Pinpoint the cell where the given text exists, returning its [x, y] midpoint coordinate. 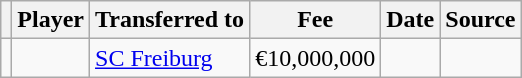
Source [480, 20]
Player [51, 20]
SC Freiburg [170, 58]
€10,000,000 [316, 58]
Fee [316, 20]
Date [410, 20]
Transferred to [170, 20]
